Provide the [X, Y] coordinate of the cell's center where the given text is located.  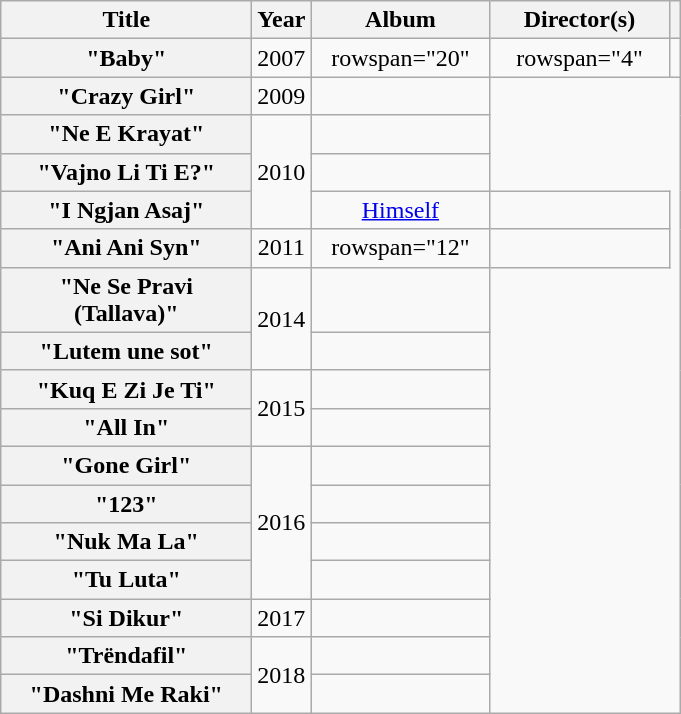
2016 [282, 522]
2010 [282, 172]
"Trëndafil" [126, 656]
"Nuk Ma La" [126, 542]
2009 [282, 96]
"Lutem une sot" [126, 351]
"Crazy Girl" [126, 96]
"Ani Ani Syn" [126, 248]
"Kuq E Zi Je Ti" [126, 389]
rowspan="4" [580, 58]
2015 [282, 408]
"Baby" [126, 58]
"Si Dikur" [126, 618]
rowspan="12" [400, 248]
"Ne E Krayat" [126, 134]
Year [282, 20]
"Dashni Me Raki" [126, 694]
"Gone Girl" [126, 465]
Title [126, 20]
2017 [282, 618]
2007 [282, 58]
rowspan="20" [400, 58]
2014 [282, 318]
"123" [126, 503]
Director(s) [580, 20]
"All In" [126, 427]
Himself [400, 210]
"I Ngjan Asaj" [126, 210]
2011 [282, 248]
"Ne Se Pravi (Tallava)" [126, 300]
"Tu Luta" [126, 580]
2018 [282, 675]
"Vajno Li Ti E?" [126, 172]
Album [400, 20]
